From the cell containing the given text, extract its center point as (x, y) coordinate. 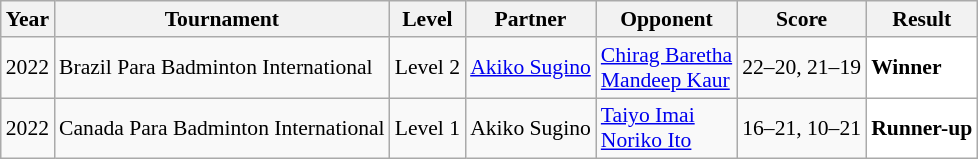
Opponent (666, 19)
Level 1 (428, 128)
Year (28, 19)
Tournament (222, 19)
Level 2 (428, 68)
22–20, 21–19 (802, 68)
Level (428, 19)
Partner (530, 19)
Brazil Para Badminton International (222, 68)
Score (802, 19)
Canada Para Badminton International (222, 128)
Runner-up (922, 128)
Taiyo Imai Noriko Ito (666, 128)
Result (922, 19)
Winner (922, 68)
Chirag Baretha Mandeep Kaur (666, 68)
16–21, 10–21 (802, 128)
